Search for the cell housing the specified text and yield its (x, y) center coordinate. 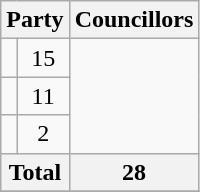
2 (43, 134)
Councillors (134, 20)
11 (43, 96)
Party (35, 20)
Total (35, 172)
15 (43, 58)
28 (134, 172)
